Determine the (x, y) coordinate at the center of the cell enclosing the given text.  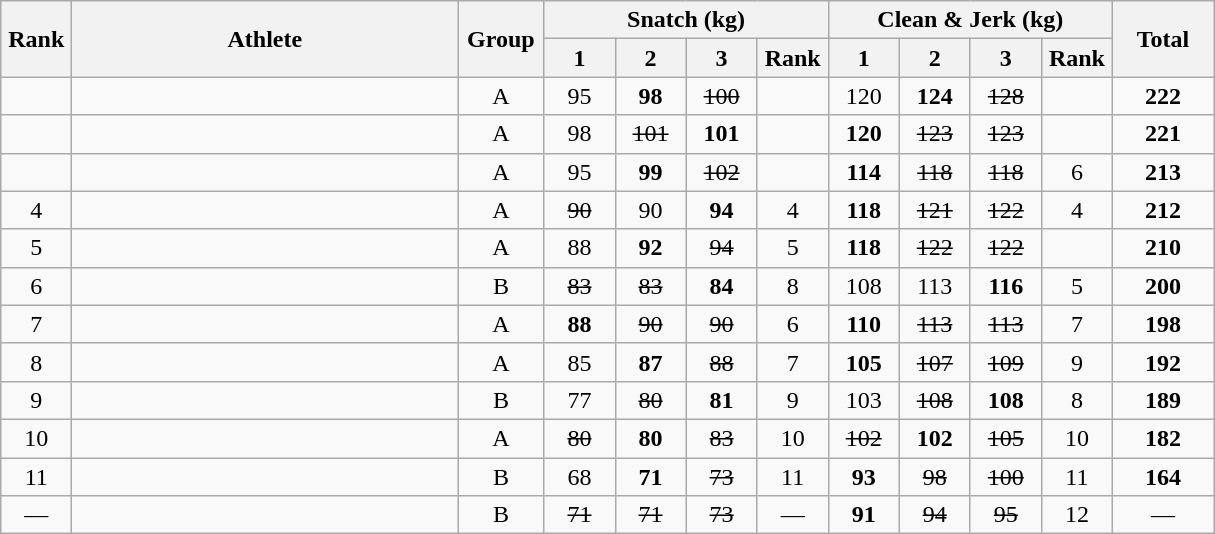
110 (864, 324)
12 (1076, 515)
91 (864, 515)
81 (722, 400)
87 (650, 362)
92 (650, 248)
Athlete (265, 39)
Clean & Jerk (kg) (970, 20)
121 (934, 210)
107 (934, 362)
210 (1162, 248)
128 (1006, 96)
198 (1162, 324)
Group (501, 39)
77 (580, 400)
189 (1162, 400)
68 (580, 477)
Snatch (kg) (686, 20)
124 (934, 96)
84 (722, 286)
222 (1162, 96)
109 (1006, 362)
114 (864, 172)
200 (1162, 286)
Total (1162, 39)
212 (1162, 210)
99 (650, 172)
221 (1162, 134)
164 (1162, 477)
103 (864, 400)
182 (1162, 438)
192 (1162, 362)
116 (1006, 286)
213 (1162, 172)
93 (864, 477)
85 (580, 362)
